From the cell containing the given text, extract its center point as [X, Y] coordinate. 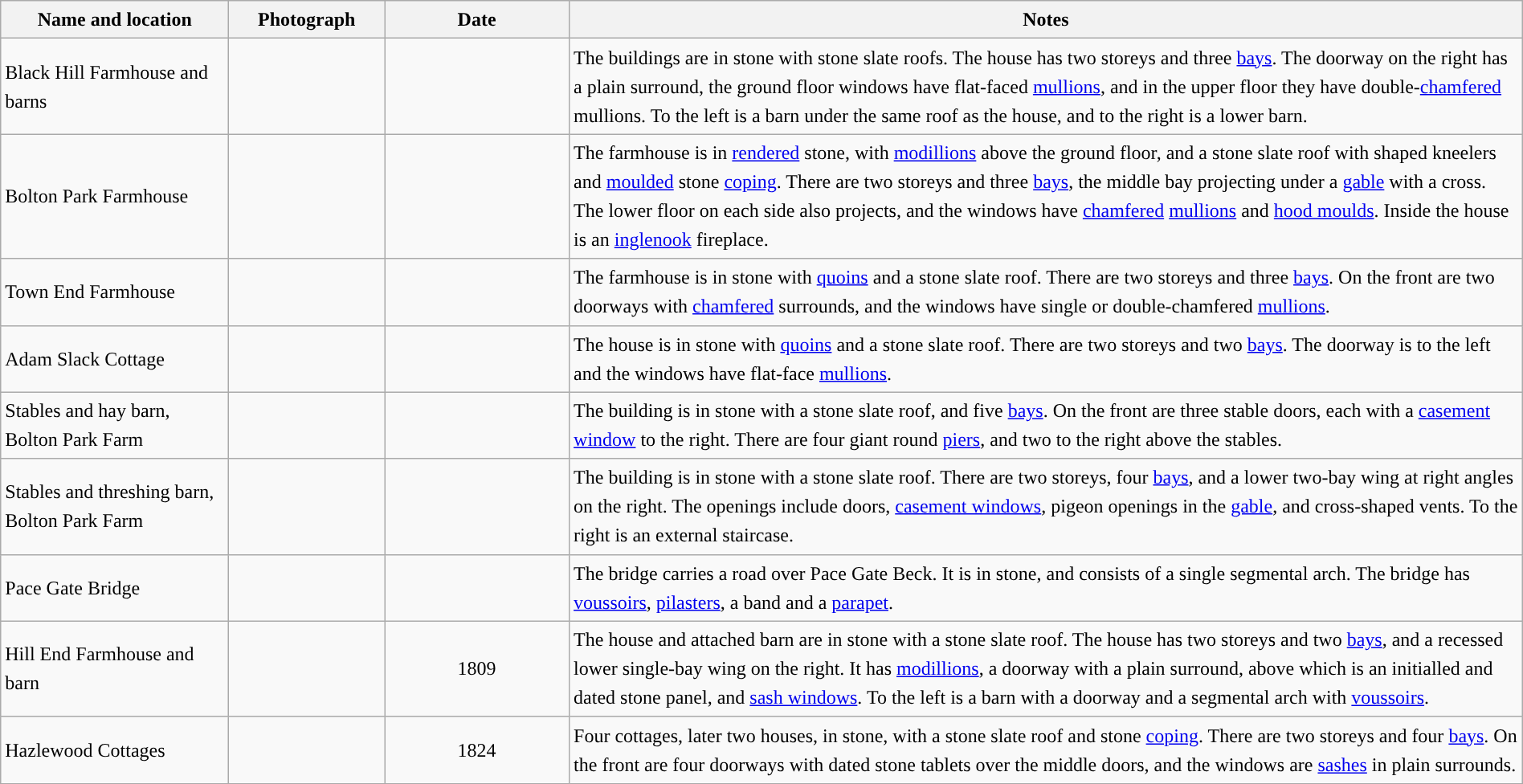
1824 [477, 750]
Black Hill Farmhouse and barns [115, 87]
Notes [1046, 19]
Town End Farmhouse [115, 292]
Hill End Farmhouse and barn [115, 668]
Bolton Park Farmhouse [115, 196]
Name and location [115, 19]
Stables and hay barn, Bolton Park Farm [115, 426]
Stables and threshing barn,Bolton Park Farm [115, 506]
1809 [477, 668]
Date [477, 19]
Adam Slack Cottage [115, 358]
Photograph [307, 19]
Hazlewood Cottages [115, 750]
Pace Gate Bridge [115, 588]
